Determine the (x, y) coordinate at the center of the cell enclosing the given text.  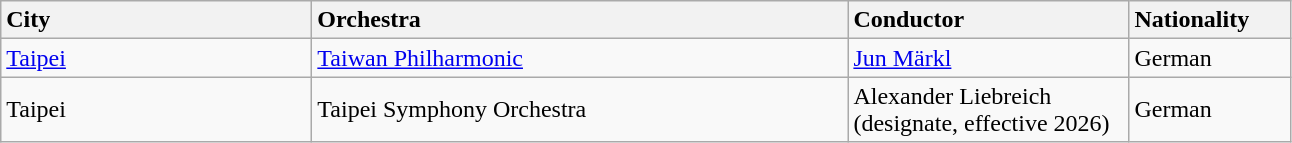
Orchestra (580, 20)
City (156, 20)
Nationality (1210, 20)
Taiwan Philharmonic (580, 58)
Conductor (988, 20)
Alexander Liebreich (designate, effective 2026) (988, 110)
Taipei Symphony Orchestra (580, 110)
Jun Märkl (988, 58)
